Find where the given text appears and provide that cell's center as (X, Y) coordinate. 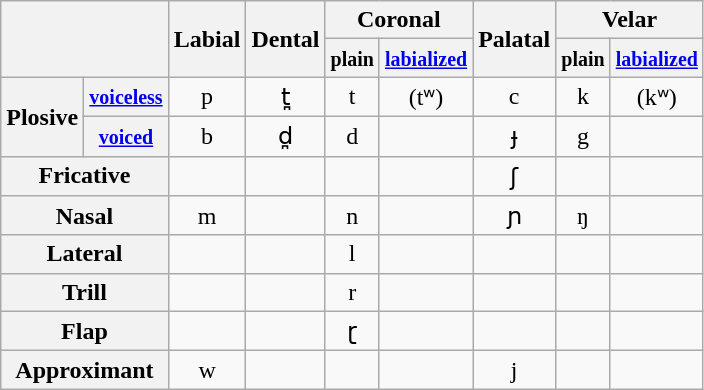
g (583, 136)
d̪ (286, 136)
b (207, 136)
Coronal (399, 20)
ɟ (514, 136)
r (352, 292)
l (352, 254)
Approximant (84, 370)
Velar (630, 20)
(kʷ) (656, 97)
Fricative (84, 176)
Plosive (42, 116)
t̪ (286, 97)
ŋ (583, 216)
p (207, 97)
w (207, 370)
Lateral (84, 254)
n (352, 216)
c (514, 97)
Trill (84, 292)
d (352, 136)
k (583, 97)
(tʷ) (426, 97)
j (514, 370)
t (352, 97)
Nasal (84, 216)
m (207, 216)
ɲ (514, 216)
voiceless (126, 97)
Labial (207, 39)
Flap (84, 331)
Dental (286, 39)
Palatal (514, 39)
ɽ (352, 331)
voiced (126, 136)
ʃ (514, 176)
